Pinpoint the cell where the given text exists, returning its [X, Y] midpoint coordinate. 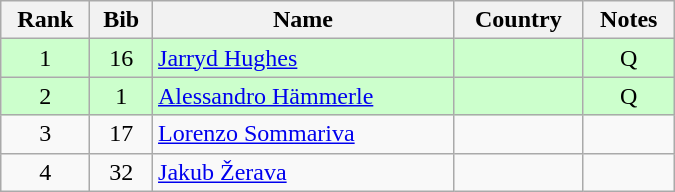
Notes [628, 20]
17 [122, 134]
Rank [46, 20]
16 [122, 58]
Lorenzo Sommariva [304, 134]
Country [518, 20]
Bib [122, 20]
2 [46, 96]
Alessandro Hämmerle [304, 96]
32 [122, 172]
3 [46, 134]
Name [304, 20]
Jakub Žerava [304, 172]
4 [46, 172]
Jarryd Hughes [304, 58]
